For the text-containing cell, return its midpoint in (X, Y) coordinate format. 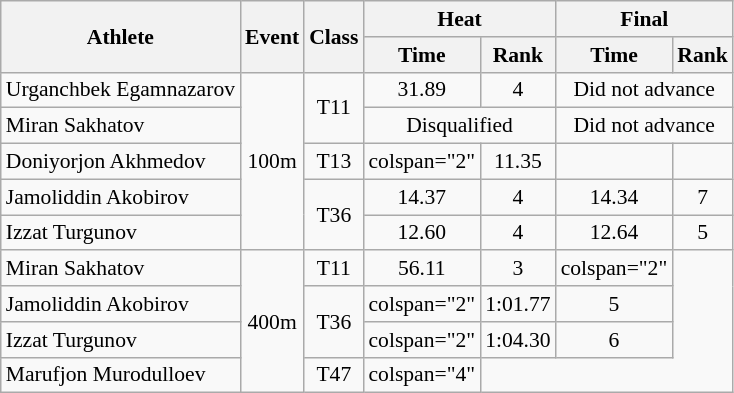
400m (272, 322)
Athlete (120, 36)
Class (334, 36)
Heat (459, 19)
Final (644, 19)
11.35 (518, 162)
T47 (334, 375)
Disqualified (459, 126)
12.60 (422, 233)
Urganchbek Egamnazarov (120, 90)
Marufjon Murodulloev (120, 375)
31.89 (422, 90)
7 (702, 197)
T13 (334, 162)
6 (614, 340)
14.37 (422, 197)
Doniyorjon Akhmedov (120, 162)
colspan="4" (422, 375)
100m (272, 161)
3 (518, 269)
1:01.77 (518, 304)
1:04.30 (518, 340)
14.34 (614, 197)
Event (272, 36)
12.64 (614, 233)
56.11 (422, 269)
